Provide the [X, Y] coordinate of the cell's center where the given text is located.  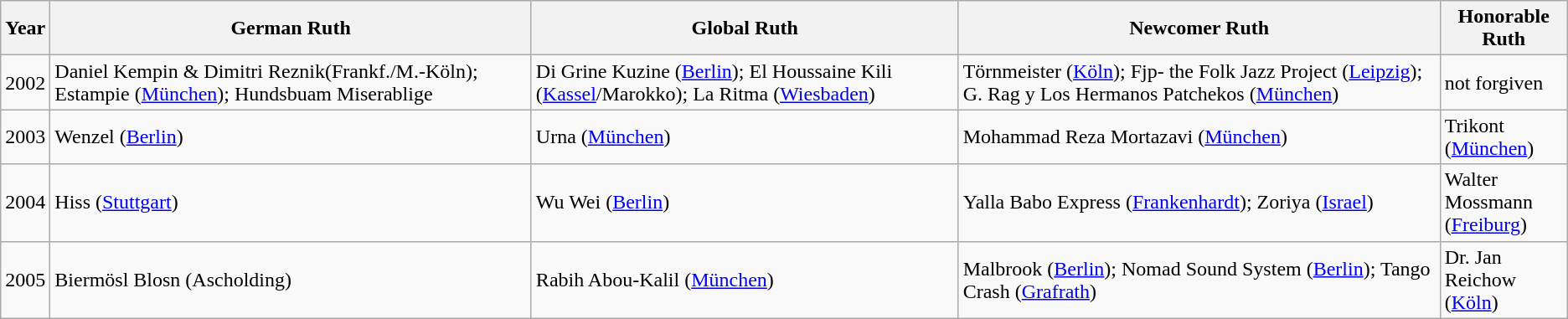
Rabih Abou-Kalil (München) [745, 280]
Trikont(München) [1504, 137]
Biermösl Blosn (Ascholding) [291, 280]
Year [25, 28]
Honorable Ruth [1504, 28]
Daniel Kempin & Dimitri Reznik(Frankf./M.-Köln); Estampie (München); Hundsbuam Miserablige [291, 82]
2003 [25, 137]
Wu Wei (Berlin) [745, 203]
2005 [25, 280]
German Ruth [291, 28]
not forgiven [1504, 82]
Malbrook (Berlin); Nomad Sound System (Berlin); Tango Crash (Grafrath) [1199, 280]
Di Grine Kuzine (Berlin); El Houssaine Kili (Kassel/Marokko); La Ritma (Wiesbaden) [745, 82]
Walter Mossmann(Freiburg) [1504, 203]
Wenzel (Berlin) [291, 137]
Mohammad Reza Mortazavi (München) [1199, 137]
Yalla Babo Express (Frankenhardt); Zoriya (Israel) [1199, 203]
Dr. Jan Reichow(Köln) [1504, 280]
Urna (München) [745, 137]
Törnmeister (Köln); Fjp- the Folk Jazz Project (Leipzig); G. Rag y Los Hermanos Patchekos (München) [1199, 82]
Newcomer Ruth [1199, 28]
2004 [25, 203]
Hiss (Stuttgart) [291, 203]
2002 [25, 82]
Global Ruth [745, 28]
